Scan for the cell matching the given text and deliver its (x, y) coordinate at center. 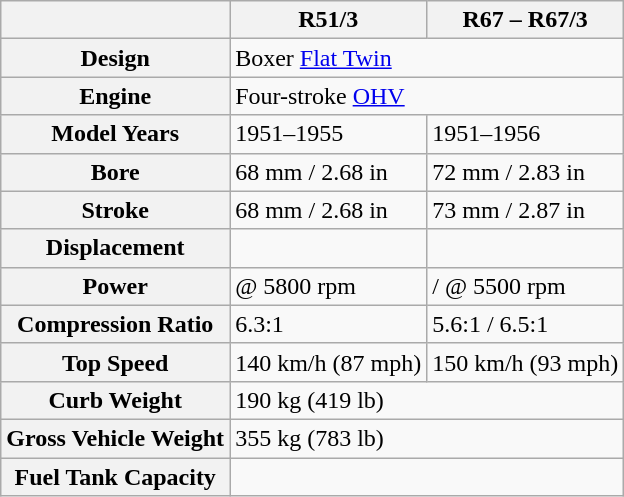
190 kg (419 lb) (427, 400)
5.6:1 / 6.5:1 (526, 324)
Stroke (116, 210)
Engine (116, 96)
1951–1956 (526, 134)
Boxer Flat Twin (427, 58)
Model Years (116, 134)
Displacement (116, 248)
6.3:1 (328, 324)
@ 5800 rpm (328, 286)
Curb Weight (116, 400)
/ @ 5500 rpm (526, 286)
150 km/h (93 mph) (526, 362)
R51/3 (328, 20)
355 kg (783 lb) (427, 438)
1951–1955 (328, 134)
Bore (116, 172)
Gross Vehicle Weight (116, 438)
R67 – R67/3 (526, 20)
73 mm / 2.87 in (526, 210)
Compression Ratio (116, 324)
Four-stroke OHV (427, 96)
Top Speed (116, 362)
Power (116, 286)
Design (116, 58)
Fuel Tank Capacity (116, 477)
72 mm / 2.83 in (526, 172)
140 km/h (87 mph) (328, 362)
